From the cell containing the given text, extract its center point as [x, y] coordinate. 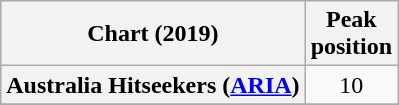
Australia Hitseekers (ARIA) [153, 85]
10 [351, 85]
Chart (2019) [153, 34]
Peakposition [351, 34]
